Search for the cell housing the specified text and yield its (x, y) center coordinate. 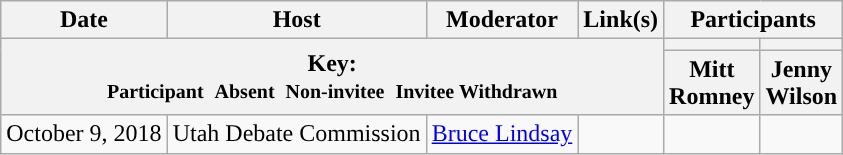
JennyWilson (802, 82)
Host (296, 20)
Participants (754, 20)
Utah Debate Commission (296, 134)
October 9, 2018 (84, 134)
MittRomney (712, 82)
Date (84, 20)
Key: Participant Absent Non-invitee Invitee Withdrawn (332, 77)
Moderator (502, 20)
Link(s) (621, 20)
Bruce Lindsay (502, 134)
